Detect which cell encompasses the target text, then output its (X, Y) center coordinate. 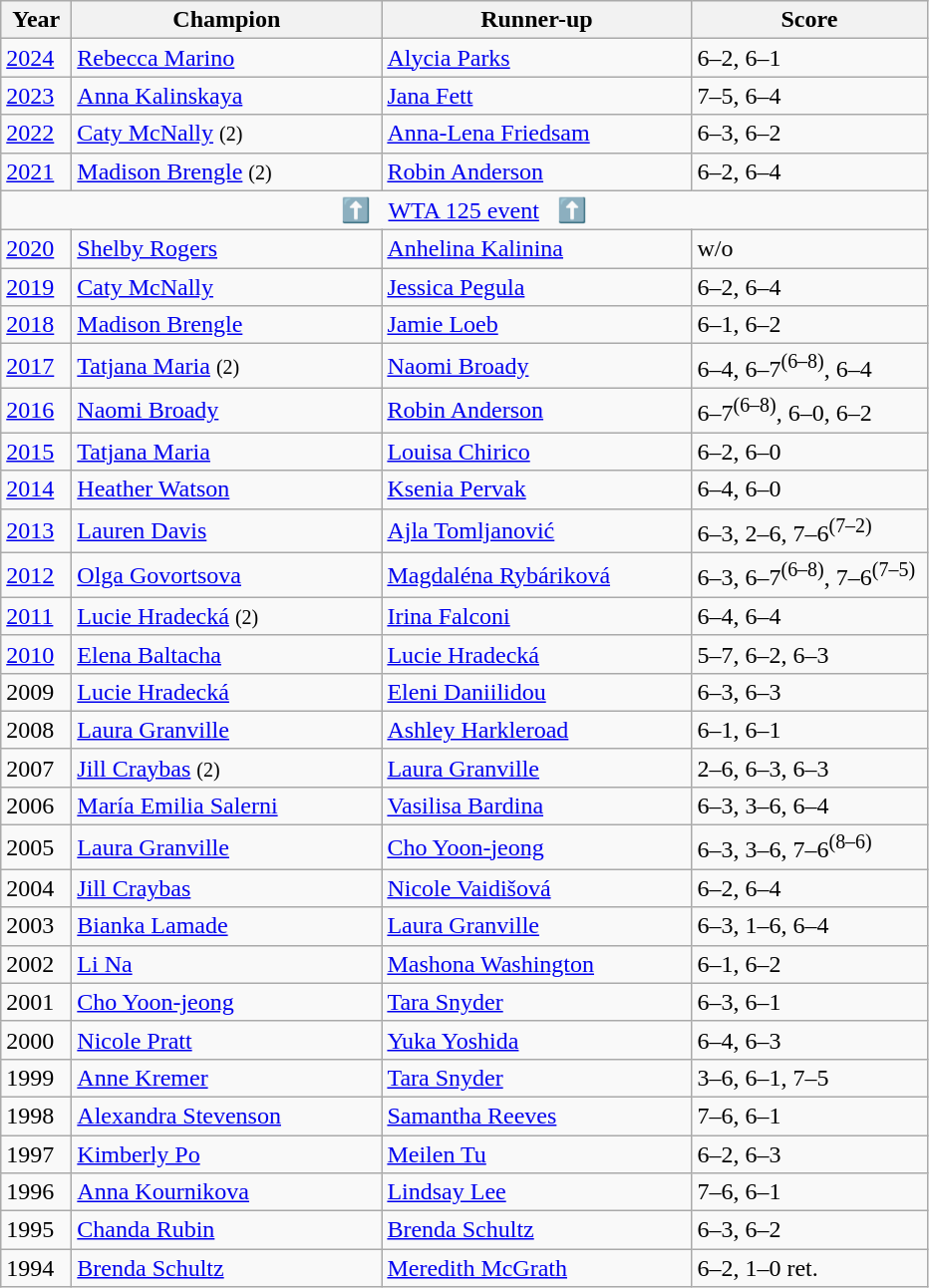
2003 (36, 926)
2013 (36, 530)
Score (809, 20)
2–6, 6–3, 6–3 (809, 768)
6–4, 6–4 (809, 616)
Year (36, 20)
2001 (36, 1002)
Madison Brengle (227, 325)
6–2, 6–3 (809, 1154)
Alycia Parks (536, 58)
Kimberly Po (227, 1154)
6–3, 6–3 (809, 692)
2005 (36, 847)
Shelby Rogers (227, 249)
2019 (36, 287)
3–6, 6–1, 7–5 (809, 1078)
1999 (36, 1078)
2023 (36, 96)
Jana Fett (536, 96)
Madison Brengle (2) (227, 171)
Anna Kournikova (227, 1192)
6–3, 3–6, 7–6(8–6) (809, 847)
Lucie Hradecká (2) (227, 616)
Lindsay Lee (536, 1192)
1996 (36, 1192)
Eleni Daniilidou (536, 692)
Jill Craybas (227, 888)
6–4, 6–7(6–8), 6–4 (809, 367)
Irina Falconi (536, 616)
Alexandra Stevenson (227, 1116)
1997 (36, 1154)
Caty McNally (2) (227, 134)
Anne Kremer (227, 1078)
2011 (36, 616)
Elena Baltacha (227, 654)
Caty McNally (227, 287)
2010 (36, 654)
Anna Kalinskaya (227, 96)
Ksenia Pervak (536, 489)
Runner-up (536, 20)
Vasilisa Bardina (536, 805)
2007 (36, 768)
Tatjana Maria (227, 452)
6–3, 1–6, 6–4 (809, 926)
Tatjana Maria (2) (227, 367)
2021 (36, 171)
6–2, 1–0 ret. (809, 1268)
Bianka Lamade (227, 926)
5–7, 6–2, 6–3 (809, 654)
7–5, 6–4 (809, 96)
2015 (36, 452)
María Emilia Salerni (227, 805)
1998 (36, 1116)
6–3, 3–6, 6–4 (809, 805)
6–4, 6–3 (809, 1040)
Mashona Washington (536, 964)
2006 (36, 805)
Meilen Tu (536, 1154)
Jill Craybas (2) (227, 768)
1994 (36, 1268)
Ajla Tomljanović (536, 530)
Yuka Yoshida (536, 1040)
Heather Watson (227, 489)
Meredith McGrath (536, 1268)
2004 (36, 888)
Ashley Harkleroad (536, 730)
6–3, 2–6, 7–6(7–2) (809, 530)
Chanda Rubin (227, 1230)
2024 (36, 58)
2008 (36, 730)
Nicole Pratt (227, 1040)
Olga Govortsova (227, 576)
6–3, 6–1 (809, 1002)
Jessica Pegula (536, 287)
Samantha Reeves (536, 1116)
2012 (36, 576)
2000 (36, 1040)
6–2, 6–0 (809, 452)
2014 (36, 489)
2022 (36, 134)
Nicole Vaidišová (536, 888)
Champion (227, 20)
2002 (36, 964)
2016 (36, 411)
Jamie Loeb (536, 325)
Rebecca Marino (227, 58)
6–2, 6–1 (809, 58)
2020 (36, 249)
⬆️ WTA 125 event ⬆️ (464, 210)
6–3, 6–7(6–8), 7–6(7–5) (809, 576)
1995 (36, 1230)
Li Na (227, 964)
Louisa Chirico (536, 452)
6–7(6–8), 6–0, 6–2 (809, 411)
Lauren Davis (227, 530)
Magdaléna Rybáriková (536, 576)
6–1, 6–1 (809, 730)
Anna-Lena Friedsam (536, 134)
2018 (36, 325)
Anhelina Kalinina (536, 249)
w/o (809, 249)
2009 (36, 692)
2017 (36, 367)
6–4, 6–0 (809, 489)
